Capture the cell that displays the provided text and extract its (x, y) central coordinate. 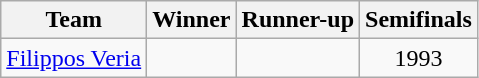
Runner-up (298, 20)
Team (74, 20)
Winner (192, 20)
1993 (419, 58)
Semifinals (419, 20)
Filippos Veria (74, 58)
